Output the (X, Y) coordinate of the center of the cell containing the given text.  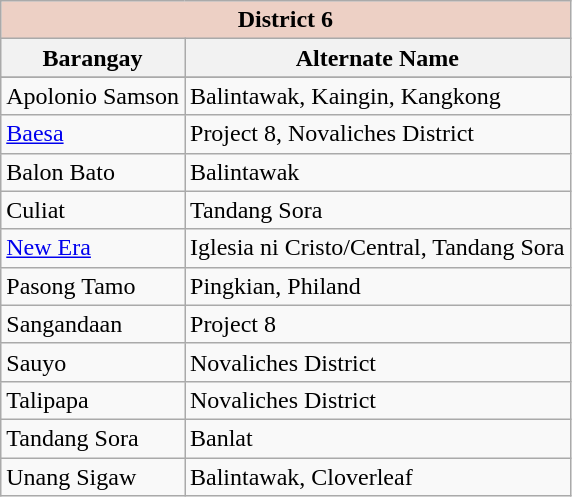
Project 8, Novaliches District (377, 134)
Apolonio Samson (93, 96)
Balintawak, Cloverleaf (377, 477)
Sangandaan (93, 324)
Culiat (93, 210)
Baesa (93, 134)
Pasong Tamo (93, 286)
Barangay (93, 58)
Iglesia ni Cristo/Central, Tandang Sora (377, 248)
Balintawak (377, 172)
Sauyo (93, 362)
Talipapa (93, 400)
Alternate Name (377, 58)
Project 8 (377, 324)
District 6 (286, 20)
Unang Sigaw (93, 477)
Balintawak, Kaingin, Kangkong (377, 96)
Pingkian, Philand (377, 286)
Balon Bato (93, 172)
New Era (93, 248)
Banlat (377, 438)
